Search for the cell housing the specified text and yield its (x, y) center coordinate. 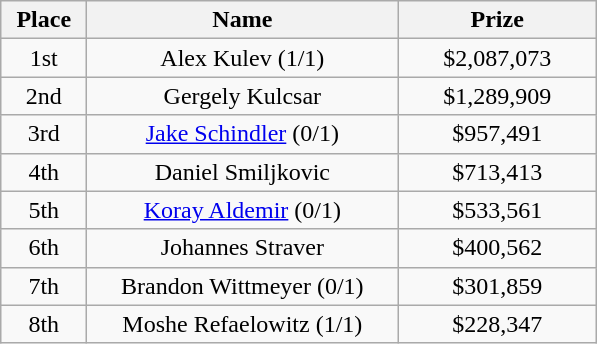
4th (44, 172)
Jake Schindler (0/1) (242, 134)
$713,413 (498, 172)
$2,087,073 (498, 58)
$301,859 (498, 286)
5th (44, 210)
Prize (498, 20)
Koray Aldemir (0/1) (242, 210)
3rd (44, 134)
Gergely Kulcsar (242, 96)
2nd (44, 96)
Johannes Straver (242, 248)
6th (44, 248)
$957,491 (498, 134)
$228,347 (498, 324)
$1,289,909 (498, 96)
Daniel Smiljkovic (242, 172)
8th (44, 324)
Name (242, 20)
Brandon Wittmeyer (0/1) (242, 286)
Moshe Refaelowitz (1/1) (242, 324)
7th (44, 286)
1st (44, 58)
Place (44, 20)
$533,561 (498, 210)
$400,562 (498, 248)
Alex Kulev (1/1) (242, 58)
